Locate the cell with the specified text and output its (X, Y) center coordinate. 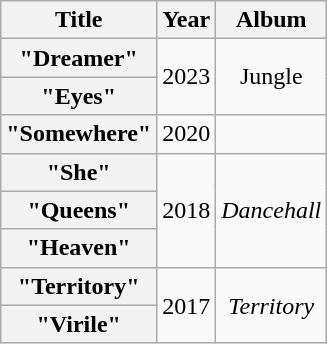
Territory (272, 305)
"Heaven" (79, 248)
"Dreamer" (79, 58)
"Territory" (79, 286)
"She" (79, 172)
Jungle (272, 77)
2018 (186, 210)
Dancehall (272, 210)
Title (79, 20)
"Somewhere" (79, 134)
"Virile" (79, 324)
Year (186, 20)
Album (272, 20)
"Queens" (79, 210)
2020 (186, 134)
2017 (186, 305)
"Eyes" (79, 96)
2023 (186, 77)
